Find where the given text appears and provide that cell's center as (x, y) coordinate. 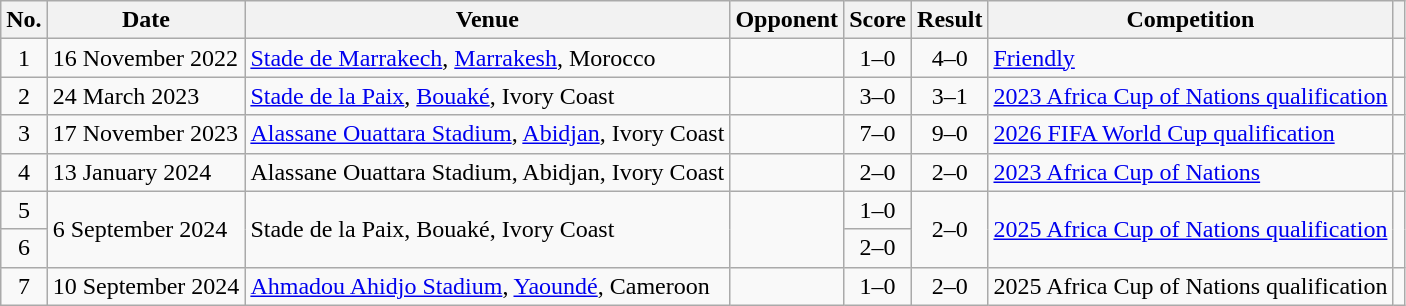
7 (24, 286)
Opponent (787, 20)
3 (24, 134)
Score (878, 20)
4 (24, 172)
4–0 (950, 58)
16 November 2022 (146, 58)
Result (950, 20)
Stade de Marrakech, Marrakesh, Morocco (488, 58)
9–0 (950, 134)
2023 Africa Cup of Nations qualification (1190, 96)
Date (146, 20)
2026 FIFA World Cup qualification (1190, 134)
Competition (1190, 20)
24 March 2023 (146, 96)
1 (24, 58)
17 November 2023 (146, 134)
7–0 (878, 134)
6 September 2024 (146, 229)
3–1 (950, 96)
3–0 (878, 96)
No. (24, 20)
Ahmadou Ahidjo Stadium, Yaoundé, Cameroon (488, 286)
Friendly (1190, 58)
5 (24, 210)
6 (24, 248)
13 January 2024 (146, 172)
2023 Africa Cup of Nations (1190, 172)
10 September 2024 (146, 286)
Venue (488, 20)
2 (24, 96)
